Determine the [X, Y] coordinate at the center of the cell enclosing the given text.  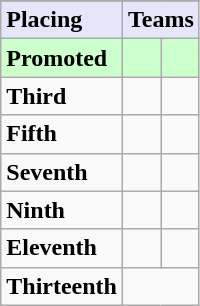
Placing [62, 20]
Eleventh [62, 248]
Fifth [62, 134]
Promoted [62, 58]
Thirteenth [62, 286]
Third [62, 96]
Seventh [62, 172]
Teams [160, 20]
Ninth [62, 210]
